Pinpoint the cell where the given text exists, returning its [X, Y] midpoint coordinate. 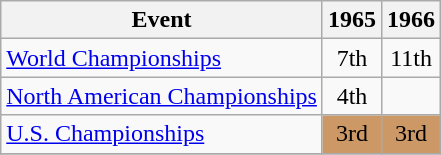
7th [352, 58]
1966 [412, 20]
1965 [352, 20]
4th [352, 96]
Event [162, 20]
World Championships [162, 58]
North American Championships [162, 96]
U.S. Championships [162, 134]
11th [412, 58]
